Search for the cell housing the specified text and yield its (X, Y) center coordinate. 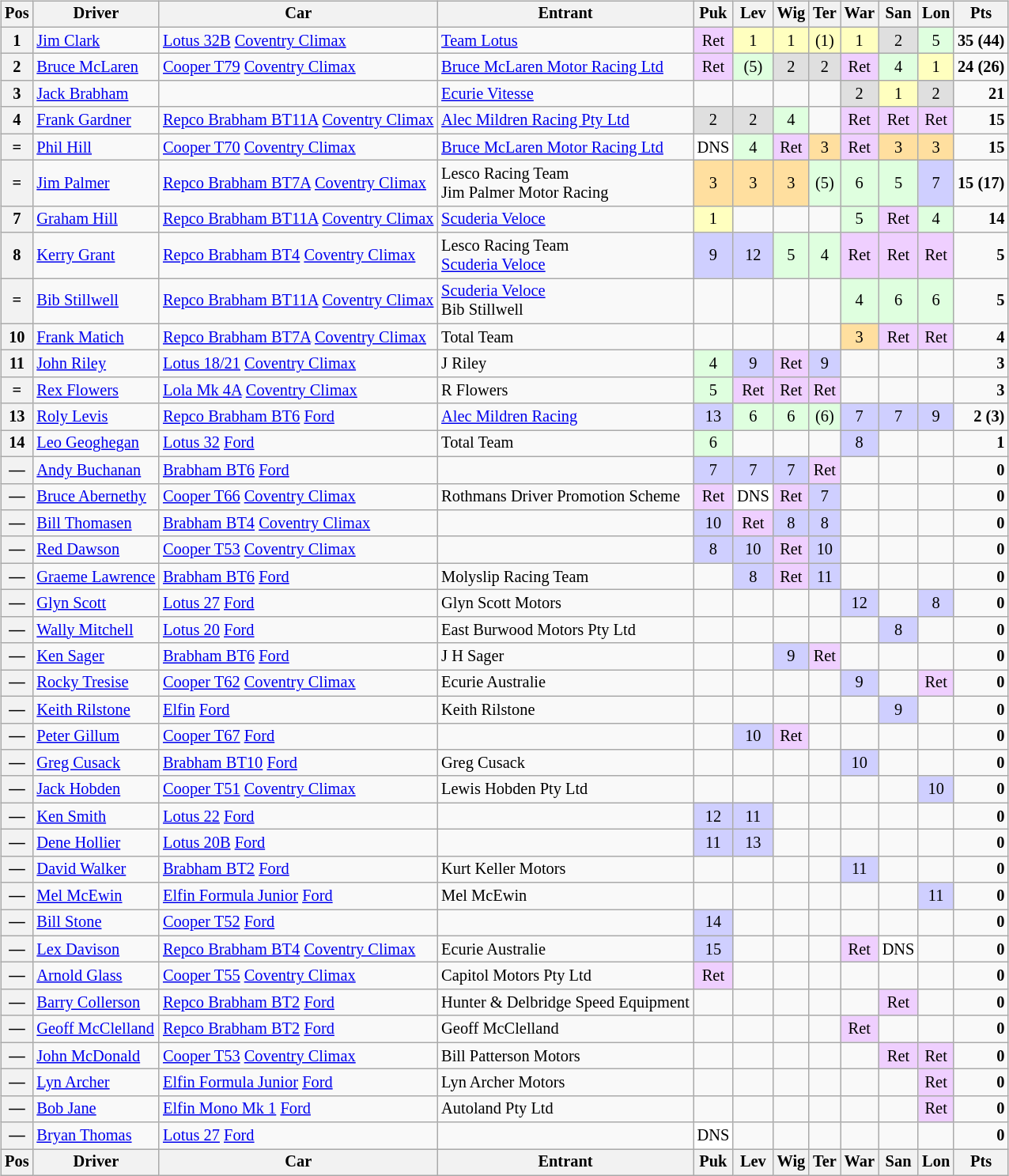
Cooper T70 Coventry Climax (298, 147)
Peter Gillum (96, 736)
Lex Davison (96, 949)
Brabham BT2 Ford (298, 869)
Lyn Archer Motors (565, 1083)
Brabham BT10 Ford (298, 763)
Cooper T66 Coventry Climax (298, 497)
Red Dawson (96, 550)
Cooper T67 Ford (298, 736)
15 (17) (981, 183)
Graham Hill (96, 219)
Molyslip Racing Team (565, 577)
Bill Patterson Motors (565, 1056)
Frank Matich (96, 337)
Dene Hollier (96, 843)
Bryan Thomas (96, 1136)
Cooper T79 Coventry Climax (298, 67)
Lotus 18/21 Coventry Climax (298, 364)
Rex Flowers (96, 391)
Lotus 20B Ford (298, 843)
J H Sager (565, 656)
Lewis Hobden Pty Ltd (565, 789)
Jack Hobden (96, 789)
David Walker (96, 869)
Bruce McLaren (96, 67)
Bob Jane (96, 1109)
Lola Mk 4A Coventry Climax (298, 391)
Brabham BT4 Coventry Climax (298, 524)
J Riley (565, 364)
Lotus 32 Ford (298, 444)
John Riley (96, 364)
2 (3) (981, 417)
Lesco Racing Team Scuderia Veloce (565, 255)
Jack Brabham (96, 94)
Elfin Ford (298, 709)
Phil Hill (96, 147)
Rocky Tresise (96, 683)
Leo Geoghegan (96, 444)
John McDonald (96, 1056)
Wally Mitchell (96, 630)
Lotus 20 Ford (298, 630)
Scuderia Veloce (565, 219)
Lesco Racing Team Jim Palmer Motor Racing (565, 183)
(6) (824, 417)
Kurt Keller Motors (565, 869)
35 (44) (981, 40)
Ecurie Vitesse (565, 94)
Glyn Scott (96, 603)
Jim Clark (96, 40)
Bill Thomasen (96, 524)
Ken Smith (96, 816)
24 (26) (981, 67)
Lyn Archer (96, 1083)
Jim Palmer (96, 183)
Scuderia VeloceBib Stillwell (565, 301)
Roly Levis (96, 417)
Rothmans Driver Promotion Scheme (565, 497)
21 (981, 94)
Lotus 22 Ford (298, 816)
Graeme Lawrence (96, 577)
Cooper T62 Coventry Climax (298, 683)
Bib Stillwell (96, 301)
East Burwood Motors Pty Ltd (565, 630)
Team Lotus (565, 40)
Autoland Pty Ltd (565, 1109)
Cooper T51 Coventry Climax (298, 789)
Alec Mildren Racing (565, 417)
Hunter & Delbridge Speed Equipment (565, 1003)
Barry Collerson (96, 1003)
Elfin Mono Mk 1 Ford (298, 1109)
Kerry Grant (96, 255)
Frank Gardner (96, 120)
Bill Stone (96, 923)
Arnold Glass (96, 976)
Cooper T52 Ford (298, 923)
Bruce Abernethy (96, 497)
Cooper T55 Coventry Climax (298, 976)
Glyn Scott Motors (565, 603)
Repco Brabham BT6 Ford (298, 417)
(1) (824, 40)
Ken Sager (96, 656)
Capitol Motors Pty Ltd (565, 976)
Alec Mildren Racing Pty Ltd (565, 120)
Lotus 32B Coventry Climax (298, 40)
R Flowers (565, 391)
Andy Buchanan (96, 470)
